Search for the cell housing the specified text and yield its [X, Y] center coordinate. 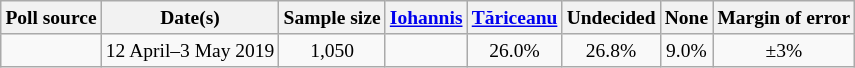
Iohannis [426, 18]
9.0% [686, 50]
Sample size [332, 18]
26.8% [611, 50]
None [686, 18]
Undecided [611, 18]
±3% [784, 50]
Poll source [51, 18]
Date(s) [190, 18]
12 April–3 May 2019 [190, 50]
Tăriceanu [514, 18]
26.0% [514, 50]
1,050 [332, 50]
Margin of error [784, 18]
